Find where the given text appears and provide that cell's center as [X, Y] coordinate. 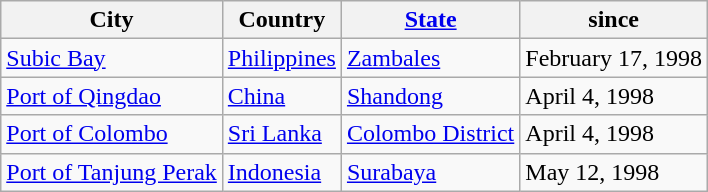
since [614, 20]
Sri Lanka [282, 134]
Country [282, 20]
Port of Colombo [112, 134]
Subic Bay [112, 58]
Port of Qingdao [112, 96]
Zambales [430, 58]
Philippines [282, 58]
China [282, 96]
Indonesia [282, 172]
May 12, 1998 [614, 172]
Port of Tanjung Perak [112, 172]
Surabaya [430, 172]
Colombo District [430, 134]
Shandong [430, 96]
State [430, 20]
February 17, 1998 [614, 58]
City [112, 20]
